Output the (X, Y) coordinate of the center of the cell containing the given text.  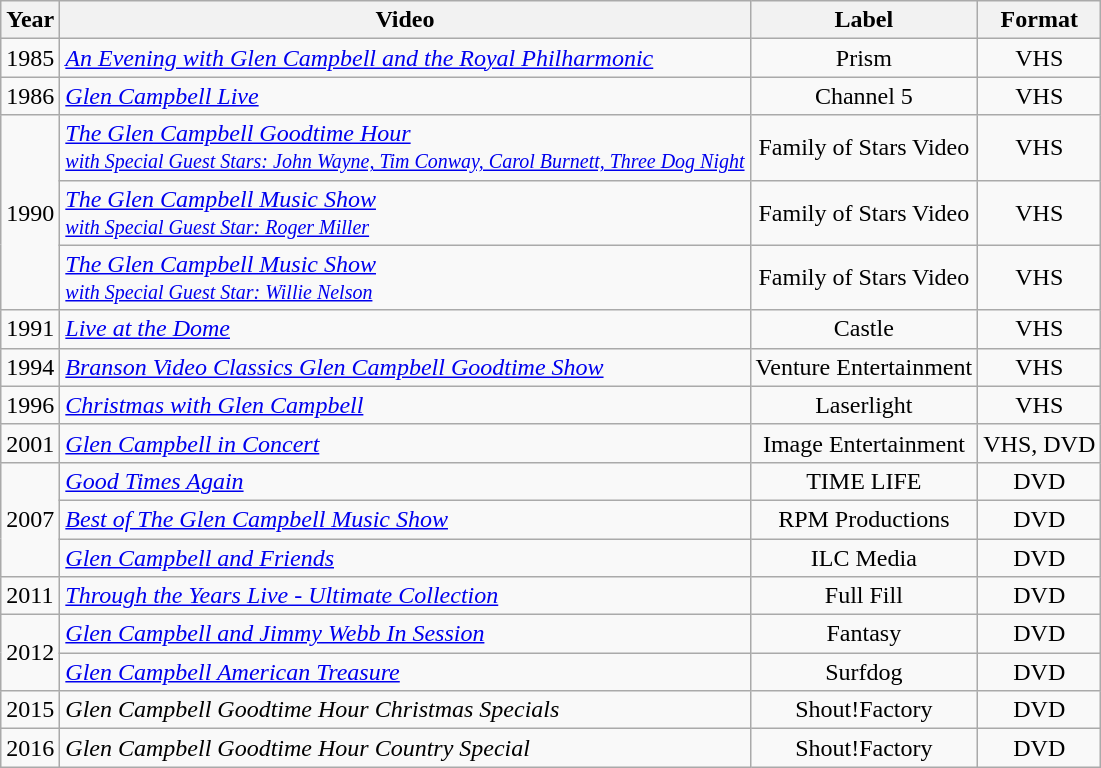
Live at the Dome (405, 329)
The Glen Campbell Music Showwith Special Guest Star: Willie Nelson (405, 278)
2015 (30, 710)
2012 (30, 653)
Best of The Glen Campbell Music Show (405, 519)
Glen Campbell Live (405, 96)
2016 (30, 748)
Through the Years Live - Ultimate Collection (405, 596)
1986 (30, 96)
Glen Campbell American Treasure (405, 672)
Label (864, 20)
Castle (864, 329)
Fantasy (864, 634)
VHS, DVD (1040, 443)
Laserlight (864, 405)
Christmas with Glen Campbell (405, 405)
Glen Campbell Goodtime Hour Country Special (405, 748)
Image Entertainment (864, 443)
1990 (30, 212)
1991 (30, 329)
Format (1040, 20)
Full Fill (864, 596)
Channel 5 (864, 96)
Surfdog (864, 672)
RPM Productions (864, 519)
1994 (30, 367)
Glen Campbell in Concert (405, 443)
TIME LIFE (864, 481)
Prism (864, 58)
Branson Video Classics Glen Campbell Goodtime Show (405, 367)
The Glen Campbell Goodtime Hourwith Special Guest Stars: John Wayne, Tim Conway, Carol Burnett, Three Dog Night (405, 148)
Venture Entertainment (864, 367)
The Glen Campbell Music Showwith Special Guest Star: Roger Miller (405, 212)
2011 (30, 596)
An Evening with Glen Campbell and the Royal Philharmonic (405, 58)
2001 (30, 443)
Good Times Again (405, 481)
Video (405, 20)
ILC Media (864, 557)
2007 (30, 519)
1985 (30, 58)
Glen Campbell and Friends (405, 557)
Year (30, 20)
Glen Campbell and Jimmy Webb In Session (405, 634)
Glen Campbell Goodtime Hour Christmas Specials (405, 710)
1996 (30, 405)
